Output the [x, y] coordinate of the center of the cell containing the given text.  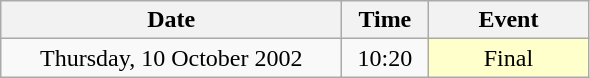
10:20 [385, 58]
Time [385, 20]
Thursday, 10 October 2002 [172, 58]
Date [172, 20]
Event [508, 20]
Final [508, 58]
